Extract the (X, Y) coordinate from the center of the cell holding the provided text.  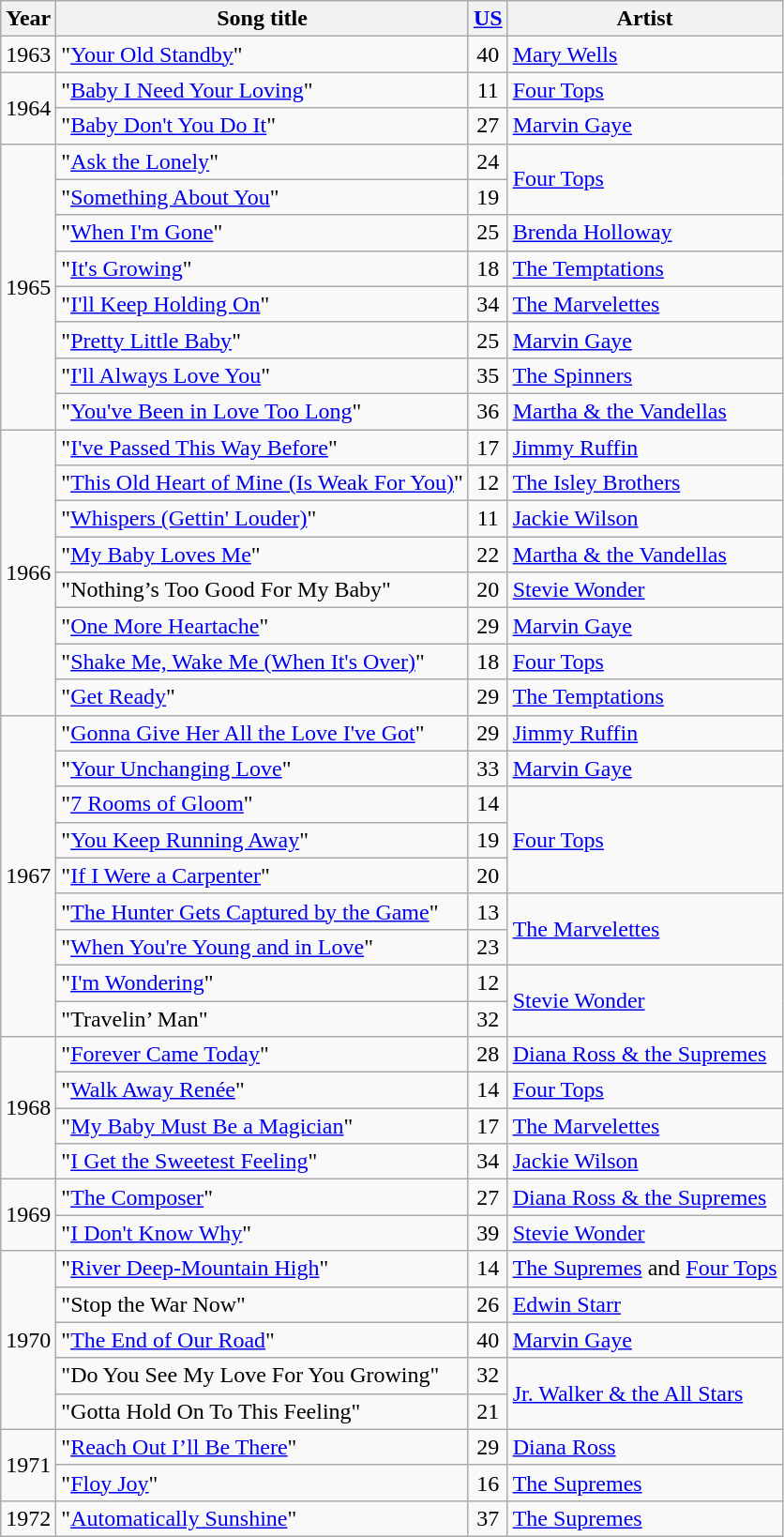
"Gotta Hold On To This Feeling" (263, 1411)
"Travelin’ Man" (263, 1018)
The Supremes and Four Tops (645, 1269)
"Floy Joy" (263, 1483)
1964 (28, 108)
"When I'm Gone" (263, 233)
"The End of Our Road" (263, 1340)
1963 (28, 54)
"Automatically Sunshine" (263, 1518)
"Stop the War Now" (263, 1304)
1972 (28, 1518)
"Ask the Lonely" (263, 161)
"Whispers (Gettin' Louder)" (263, 519)
"You've Been in Love Too Long" (263, 411)
"Shake Me, Wake Me (When It's Over)" (263, 662)
"Baby I Need Your Loving" (263, 90)
Mary Wells (645, 54)
"Something About You" (263, 197)
1966 (28, 572)
"You Keep Running Away" (263, 840)
Jr. Walker & the All Stars (645, 1393)
"River Deep-Mountain High" (263, 1269)
"Nothing’s Too Good For My Baby" (263, 590)
26 (488, 1304)
"Forever Came Today" (263, 1055)
21 (488, 1411)
The Isley Brothers (645, 483)
"One More Heartache" (263, 626)
"The Hunter Gets Captured by the Game" (263, 911)
"Pretty Little Baby" (263, 340)
"Baby Don't You Do It" (263, 126)
US (488, 19)
"I Get the Sweetest Feeling" (263, 1162)
"It's Growing" (263, 268)
"Gonna Give Her All the Love I've Got" (263, 733)
"Your Unchanging Love" (263, 768)
Song title (263, 19)
33 (488, 768)
39 (488, 1233)
"Your Old Standby" (263, 54)
23 (488, 947)
Edwin Starr (645, 1304)
"I Don't Know Why" (263, 1233)
Year (28, 19)
"Reach Out I’ll Be There" (263, 1447)
28 (488, 1055)
1969 (28, 1215)
22 (488, 555)
16 (488, 1483)
"My Baby Must Be a Magician" (263, 1126)
1968 (28, 1108)
"7 Rooms of Gloom" (263, 804)
1971 (28, 1465)
"I'll Keep Holding On" (263, 304)
"I've Passed This Way Before" (263, 448)
37 (488, 1518)
24 (488, 161)
The Spinners (645, 375)
35 (488, 375)
"Do You See My Love For You Growing" (263, 1376)
Artist (645, 19)
1967 (28, 876)
"This Old Heart of Mine (Is Weak For You)" (263, 483)
1965 (28, 286)
Brenda Holloway (645, 233)
"When You're Young and in Love" (263, 947)
"I'm Wondering" (263, 982)
"My Baby Loves Me" (263, 555)
1970 (28, 1340)
"Walk Away Renée" (263, 1090)
"If I Were a Carpenter" (263, 875)
36 (488, 411)
"The Composer" (263, 1197)
13 (488, 911)
"I'll Always Love You" (263, 375)
"Get Ready" (263, 697)
Diana Ross (645, 1447)
